Extract the [X, Y] coordinate from the center of the cell holding the provided text.  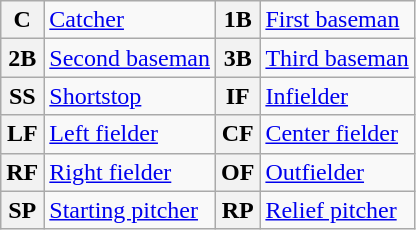
CF [237, 134]
Second baseman [130, 58]
SP [22, 210]
Catcher [130, 20]
Left fielder [130, 134]
Shortstop [130, 96]
Right fielder [130, 172]
LF [22, 134]
3B [237, 58]
Relief pitcher [337, 210]
Starting pitcher [130, 210]
C [22, 20]
OF [237, 172]
Outfielder [337, 172]
Infielder [337, 96]
IF [237, 96]
RF [22, 172]
Center fielder [337, 134]
First baseman [337, 20]
Third baseman [337, 58]
SS [22, 96]
1B [237, 20]
RP [237, 210]
2B [22, 58]
